Provide the [X, Y] coordinate of the cell's center where the given text is located.  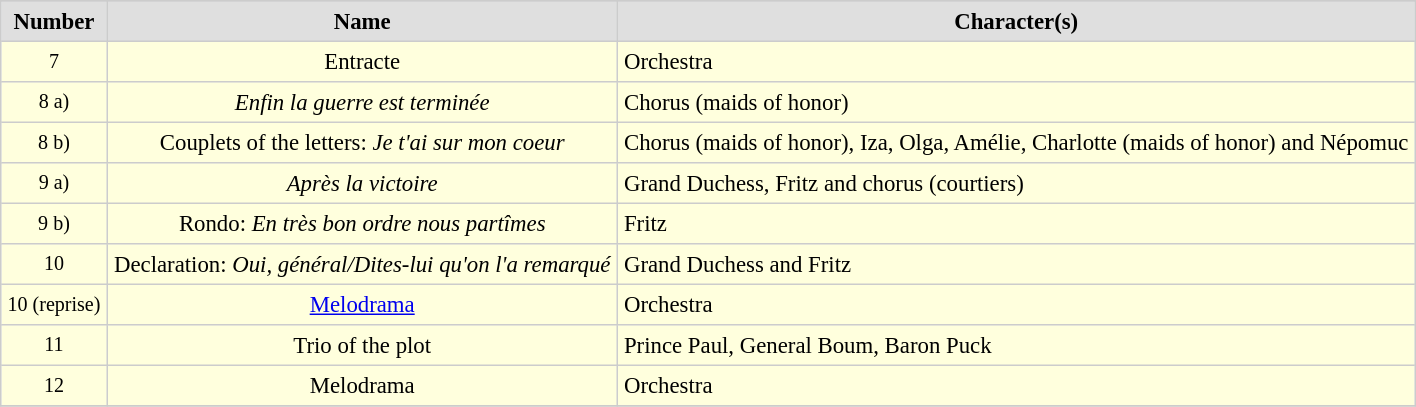
Enfin la guerre est terminée [362, 102]
8 b) [54, 142]
10 (reprise) [54, 304]
Name [362, 21]
Grand Duchess and Fritz [1016, 264]
8 a) [54, 102]
9 a) [54, 183]
11 [54, 345]
10 [54, 264]
Character(s) [1016, 21]
Fritz [1016, 223]
Entracte [362, 61]
Prince Paul, General Boum, Baron Puck [1016, 345]
Chorus (maids of honor), Iza, Olga, Amélie, Charlotte (maids of honor) and Népomuc [1016, 142]
Après la victoire [362, 183]
Number [54, 21]
Declaration: Oui, général/Dites-lui qu'on l'a remarqué [362, 264]
Grand Duchess, Fritz and chorus (courtiers) [1016, 183]
Rondo: En très bon ordre nous partîmes [362, 223]
7 [54, 61]
9 b) [54, 223]
Trio of the plot [362, 345]
Chorus (maids of honor) [1016, 102]
12 [54, 385]
Couplets of the letters: Je t'ai sur mon coeur [362, 142]
